Output the [X, Y] coordinate of the center of the cell containing the given text.  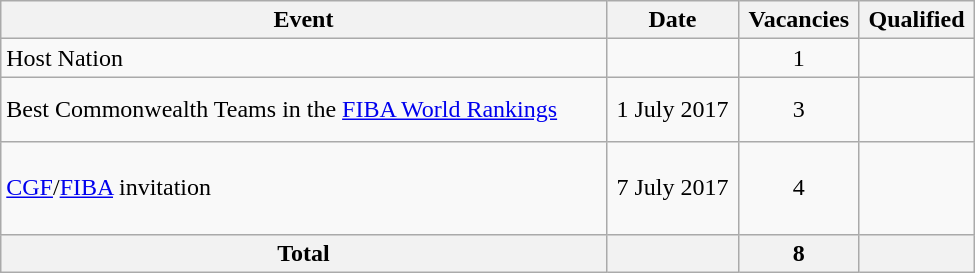
Date [672, 20]
Total [304, 253]
7 July 2017 [672, 188]
4 [799, 188]
1 July 2017 [672, 110]
Host Nation [304, 58]
Best Commonwealth Teams in the FIBA World Rankings [304, 110]
1 [799, 58]
Qualified [916, 20]
Event [304, 20]
8 [799, 253]
Vacancies [799, 20]
CGF/FIBA invitation [304, 188]
3 [799, 110]
